Return [x, y] of the center of cell containing provided text 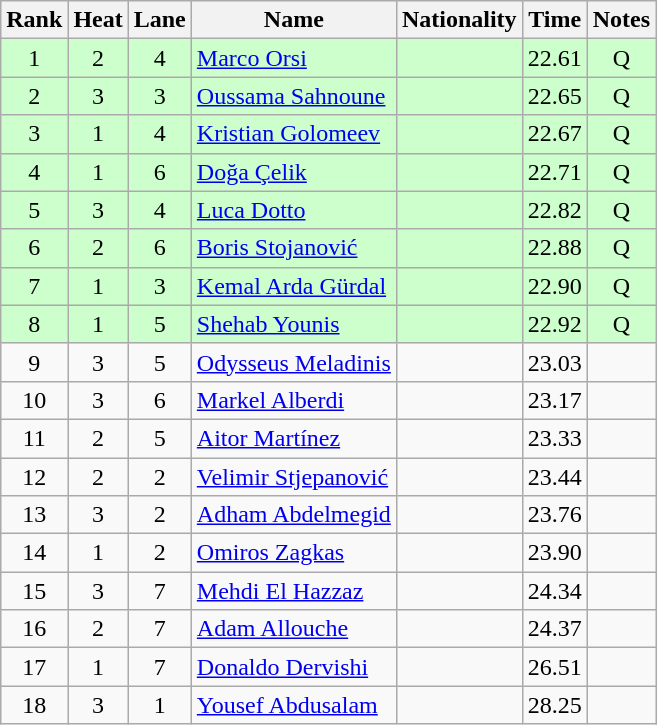
Marco Orsi [294, 58]
Mehdi El Hazzaz [294, 591]
24.37 [554, 629]
Donaldo Dervishi [294, 667]
8 [34, 324]
14 [34, 553]
Oussama Sahnoune [294, 96]
Rank [34, 20]
11 [34, 438]
26.51 [554, 667]
Yousef Abdusalam [294, 705]
23.17 [554, 400]
Notes [621, 20]
Aitor Martínez [294, 438]
Odysseus Meladinis [294, 362]
Boris Stojanović [294, 248]
22.82 [554, 210]
24.34 [554, 591]
22.71 [554, 172]
Name [294, 20]
22.61 [554, 58]
16 [34, 629]
13 [34, 515]
Heat [98, 20]
9 [34, 362]
Luca Dotto [294, 210]
15 [34, 591]
Kristian Golomeev [294, 134]
23.03 [554, 362]
Adam Allouche [294, 629]
Shehab Younis [294, 324]
28.25 [554, 705]
Lane [160, 20]
Markel Alberdi [294, 400]
17 [34, 667]
12 [34, 477]
Kemal Arda Gürdal [294, 286]
22.92 [554, 324]
Velimir Stjepanović [294, 477]
Doğa Çelik [294, 172]
Omiros Zagkas [294, 553]
Time [554, 20]
23.90 [554, 553]
22.90 [554, 286]
22.67 [554, 134]
Adham Abdelmegid [294, 515]
10 [34, 400]
23.44 [554, 477]
23.76 [554, 515]
23.33 [554, 438]
Nationality [459, 20]
18 [34, 705]
22.65 [554, 96]
22.88 [554, 248]
